For the text-containing cell, return its midpoint in [X, Y] coordinate format. 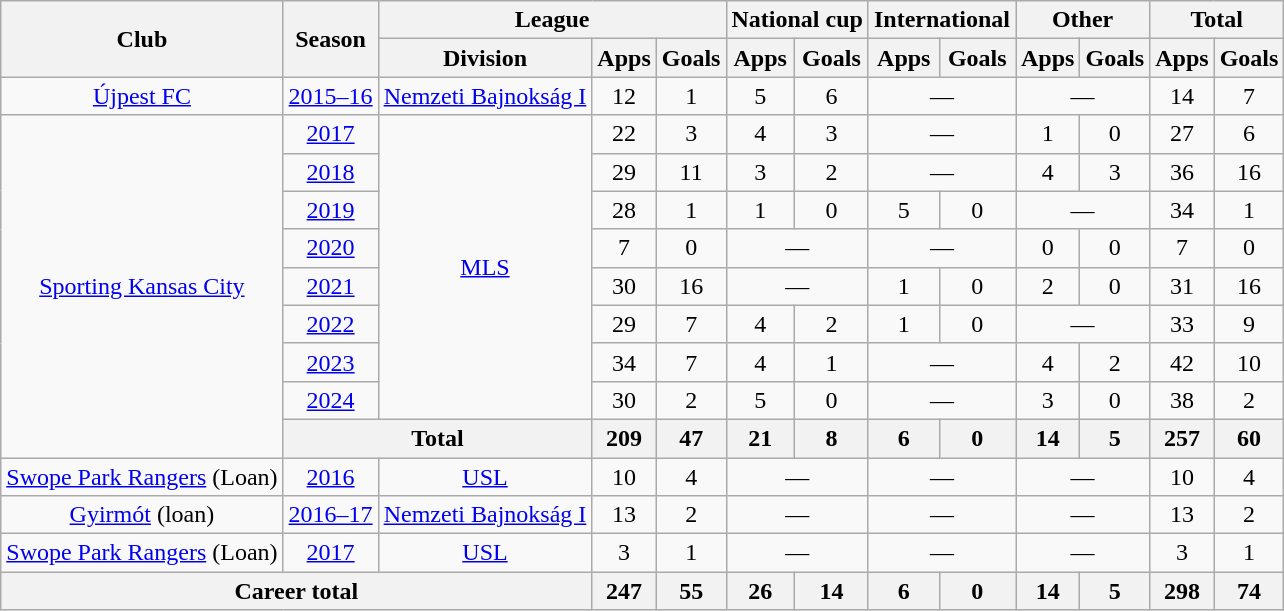
2022 [330, 324]
247 [624, 591]
2015–16 [330, 96]
26 [760, 591]
2016 [330, 477]
Division [485, 58]
Club [142, 39]
257 [1182, 438]
International [942, 20]
Gyirmót (loan) [142, 515]
298 [1182, 591]
209 [624, 438]
2019 [330, 210]
2024 [330, 400]
31 [1182, 286]
28 [624, 210]
21 [760, 438]
38 [1182, 400]
33 [1182, 324]
2023 [330, 362]
League [552, 20]
Sporting Kansas City [142, 286]
27 [1182, 134]
Other [1083, 20]
Season [330, 39]
National cup [797, 20]
22 [624, 134]
2021 [330, 286]
9 [1249, 324]
60 [1249, 438]
47 [691, 438]
11 [691, 172]
36 [1182, 172]
8 [831, 438]
Career total [296, 591]
2018 [330, 172]
42 [1182, 362]
12 [624, 96]
MLS [485, 267]
74 [1249, 591]
55 [691, 591]
2020 [330, 248]
Újpest FC [142, 96]
2016–17 [330, 515]
